Output the [x, y] coordinate of the center of the cell containing the given text.  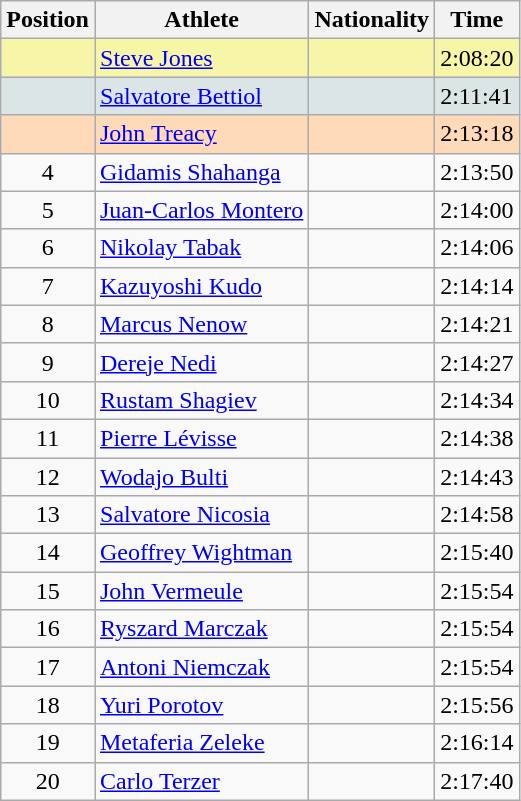
11 [48, 438]
2:14:00 [477, 210]
2:14:21 [477, 324]
Steve Jones [201, 58]
20 [48, 781]
2:13:50 [477, 172]
Yuri Porotov [201, 705]
Salvatore Bettiol [201, 96]
Metaferia Zeleke [201, 743]
2:14:38 [477, 438]
John Vermeule [201, 591]
Nationality [372, 20]
Gidamis Shahanga [201, 172]
2:14:34 [477, 400]
13 [48, 515]
Wodajo Bulti [201, 477]
Carlo Terzer [201, 781]
2:14:58 [477, 515]
Antoni Niemczak [201, 667]
Geoffrey Wightman [201, 553]
2:14:06 [477, 248]
7 [48, 286]
5 [48, 210]
15 [48, 591]
2:15:40 [477, 553]
Time [477, 20]
12 [48, 477]
2:14:14 [477, 286]
Marcus Nenow [201, 324]
Athlete [201, 20]
2:15:56 [477, 705]
Pierre Lévisse [201, 438]
Ryszard Marczak [201, 629]
14 [48, 553]
Position [48, 20]
2:14:27 [477, 362]
2:13:18 [477, 134]
4 [48, 172]
Salvatore Nicosia [201, 515]
Dereje Nedi [201, 362]
2:16:14 [477, 743]
Kazuyoshi Kudo [201, 286]
Rustam Shagiev [201, 400]
John Treacy [201, 134]
18 [48, 705]
17 [48, 667]
2:08:20 [477, 58]
16 [48, 629]
2:14:43 [477, 477]
Juan-Carlos Montero [201, 210]
2:11:41 [477, 96]
10 [48, 400]
Nikolay Tabak [201, 248]
6 [48, 248]
8 [48, 324]
19 [48, 743]
9 [48, 362]
2:17:40 [477, 781]
